Identify which cell holds the provided text, then report its [x, y] central coordinate. 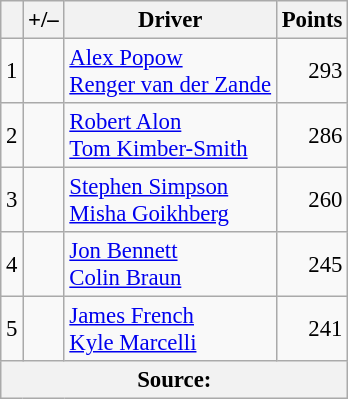
Robert Alon Tom Kimber-Smith [170, 136]
Stephen Simpson Misha Goikhberg [170, 200]
+/– [44, 20]
Jon Bennett Colin Braun [170, 264]
Points [312, 20]
293 [312, 72]
4 [12, 264]
260 [312, 200]
245 [312, 264]
2 [12, 136]
Alex Popow Renger van der Zande [170, 72]
5 [12, 330]
3 [12, 200]
241 [312, 330]
1 [12, 72]
James French Kyle Marcelli [170, 330]
Driver [170, 20]
286 [312, 136]
